Return (X, Y) of the center of cell containing provided text 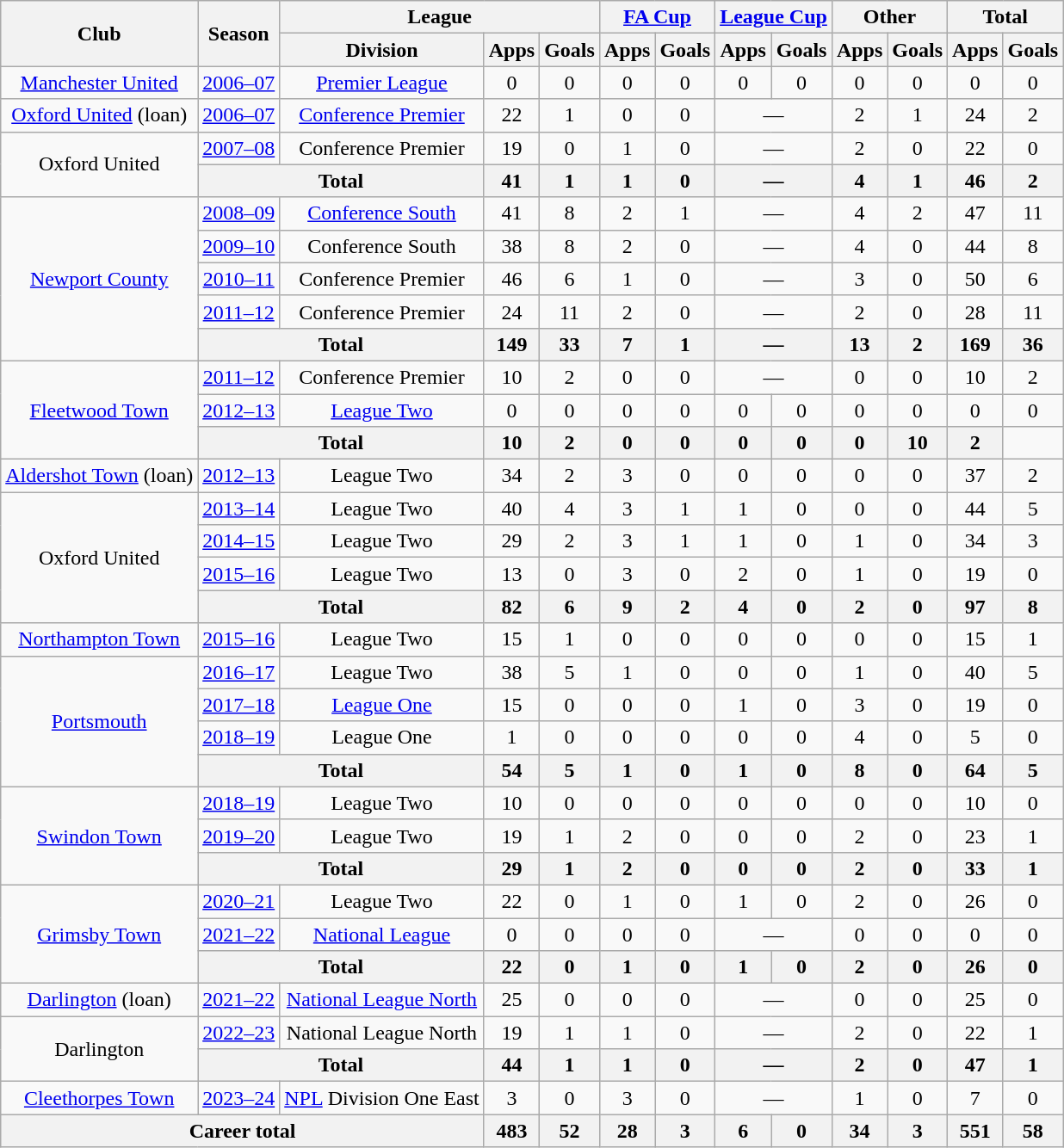
9 (627, 607)
Portsmouth (100, 721)
149 (511, 344)
League Cup (774, 17)
2023–24 (239, 1098)
2009–10 (239, 246)
2014–15 (239, 541)
2013–14 (239, 509)
Grimsby Town (100, 934)
97 (975, 607)
Fleetwood Town (100, 410)
Other (889, 17)
Premier League (382, 83)
2008–09 (239, 213)
551 (975, 1131)
Newport County (100, 279)
483 (511, 1131)
82 (511, 607)
54 (511, 770)
2010–11 (239, 279)
Season (239, 34)
League (440, 17)
23 (975, 836)
50 (975, 279)
52 (570, 1131)
Darlington (100, 1049)
2019–20 (239, 836)
169 (975, 344)
37 (975, 476)
Aldershot Town (loan) (100, 476)
36 (1033, 344)
64 (975, 770)
Oxford United (loan) (100, 115)
58 (1033, 1131)
NPL Division One East (382, 1098)
Northampton Town (100, 639)
2020–21 (239, 901)
Club (100, 34)
2016–17 (239, 672)
2022–23 (239, 1033)
National League (382, 934)
FA Cup (657, 17)
2017–18 (239, 705)
Manchester United (100, 83)
2007–08 (239, 148)
Division (382, 50)
Cleethorpes Town (100, 1098)
Career total (243, 1131)
Darlington (loan) (100, 1000)
Swindon Town (100, 836)
